Detect which cell encompasses the target text, then output its (x, y) center coordinate. 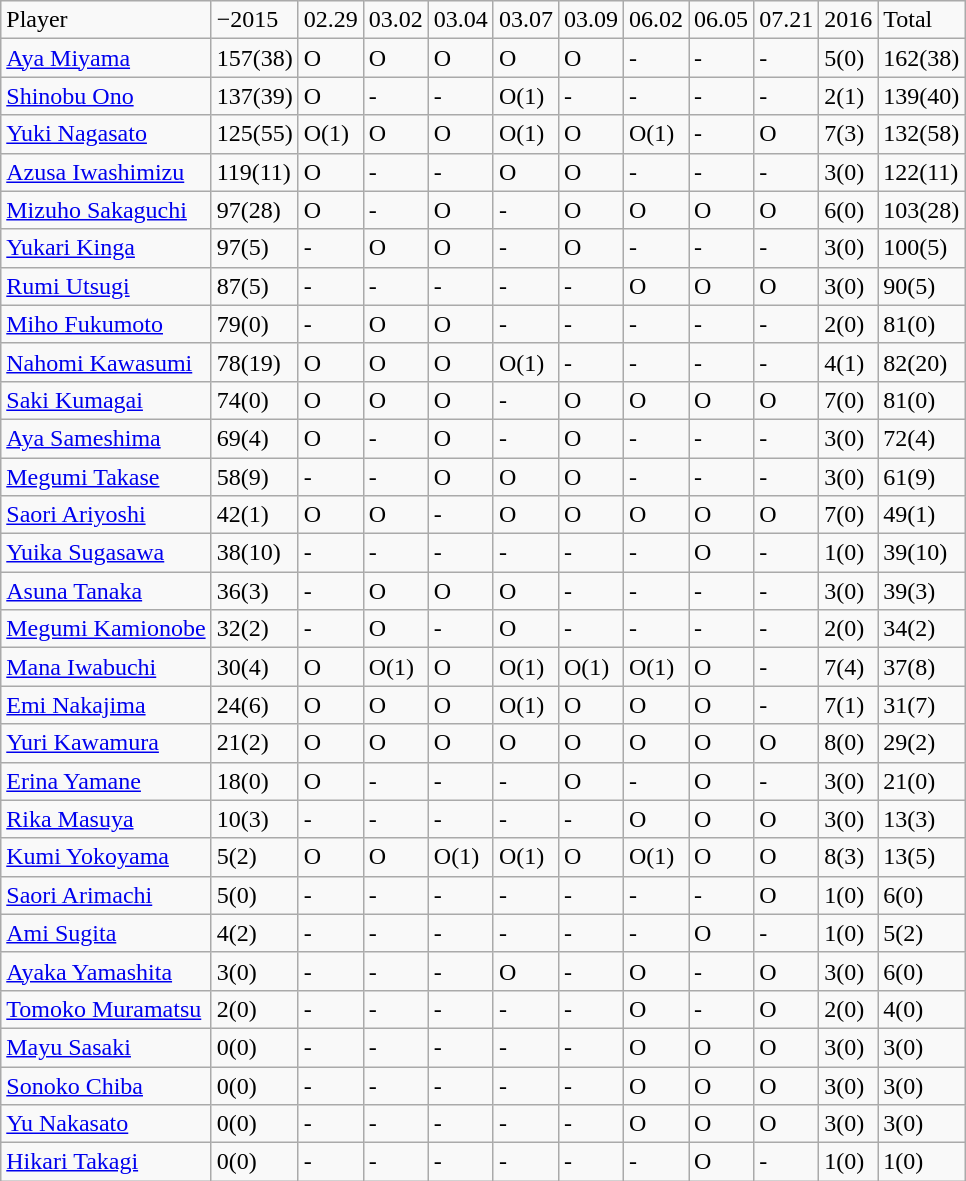
61(9) (922, 477)
157(38) (254, 58)
Total (922, 20)
Saki Kumagai (106, 400)
103(28) (922, 210)
30(4) (254, 667)
Rika Masuya (106, 819)
8(3) (848, 857)
37(8) (922, 667)
139(40) (922, 96)
Nahomi Kawasumi (106, 362)
162(38) (922, 58)
13(3) (922, 819)
02.29 (330, 20)
03.09 (590, 20)
87(5) (254, 286)
Azusa Iwashimizu (106, 172)
8(0) (848, 743)
Aya Sameshima (106, 438)
Yuri Kawamura (106, 743)
Yuki Nagasato (106, 134)
Shinobu Ono (106, 96)
Mayu Sasaki (106, 1047)
Rumi Utsugi (106, 286)
74(0) (254, 400)
13(5) (922, 857)
Emi Nakajima (106, 705)
10(3) (254, 819)
Hikari Takagi (106, 1162)
−2015 (254, 20)
137(39) (254, 96)
Erina Yamane (106, 781)
78(19) (254, 362)
18(0) (254, 781)
Megumi Kamionobe (106, 629)
7(4) (848, 667)
Yukari Kinga (106, 248)
07.21 (786, 20)
Tomoko Muramatsu (106, 1009)
58(9) (254, 477)
34(2) (922, 629)
Miho Fukumoto (106, 324)
122(11) (922, 172)
72(4) (922, 438)
03.07 (526, 20)
49(1) (922, 515)
132(58) (922, 134)
7(1) (848, 705)
21(2) (254, 743)
97(5) (254, 248)
82(20) (922, 362)
2(1) (848, 96)
Yuika Sugasawa (106, 553)
Ami Sugita (106, 933)
06.02 (656, 20)
Aya Miyama (106, 58)
69(4) (254, 438)
38(10) (254, 553)
4(0) (922, 1009)
Yu Nakasato (106, 1124)
32(2) (254, 629)
125(55) (254, 134)
119(11) (254, 172)
2016 (848, 20)
4(2) (254, 933)
21(0) (922, 781)
7(3) (848, 134)
Mana Iwabuchi (106, 667)
Asuna Tanaka (106, 591)
79(0) (254, 324)
Kumi Yokoyama (106, 857)
31(7) (922, 705)
97(28) (254, 210)
100(5) (922, 248)
29(2) (922, 743)
Sonoko Chiba (106, 1085)
24(6) (254, 705)
90(5) (922, 286)
06.05 (722, 20)
Megumi Takase (106, 477)
36(3) (254, 591)
Saori Arimachi (106, 895)
Ayaka Yamashita (106, 971)
Player (106, 20)
39(10) (922, 553)
39(3) (922, 591)
Mizuho Sakaguchi (106, 210)
03.02 (396, 20)
4(1) (848, 362)
42(1) (254, 515)
03.04 (460, 20)
Saori Ariyoshi (106, 515)
